Provide the (X, Y) coordinate of the cell's center where the given text is located.  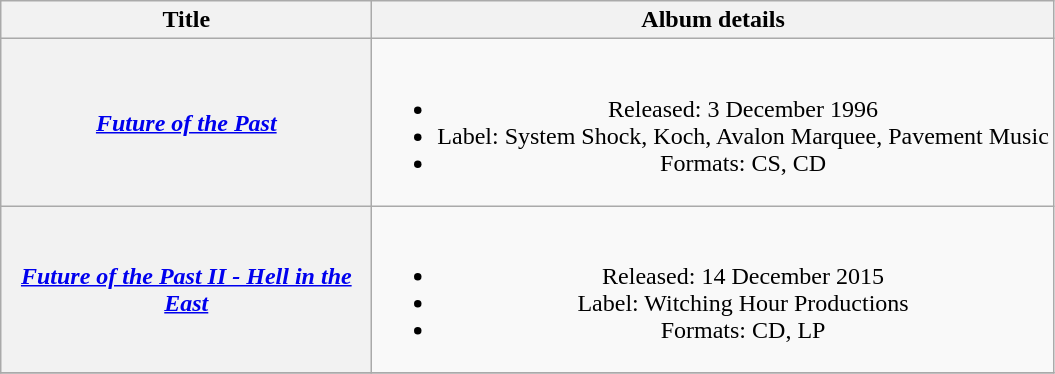
Title (186, 20)
Future of the Past II - Hell in the East (186, 290)
Released: 3 December 1996Label: System Shock, Koch, Avalon Marquee, Pavement MusicFormats: CS, CD (713, 122)
Future of the Past (186, 122)
Released: 14 December 2015Label: Witching Hour ProductionsFormats: CD, LP (713, 290)
Album details (713, 20)
